For the text-containing cell, return its midpoint in [x, y] coordinate format. 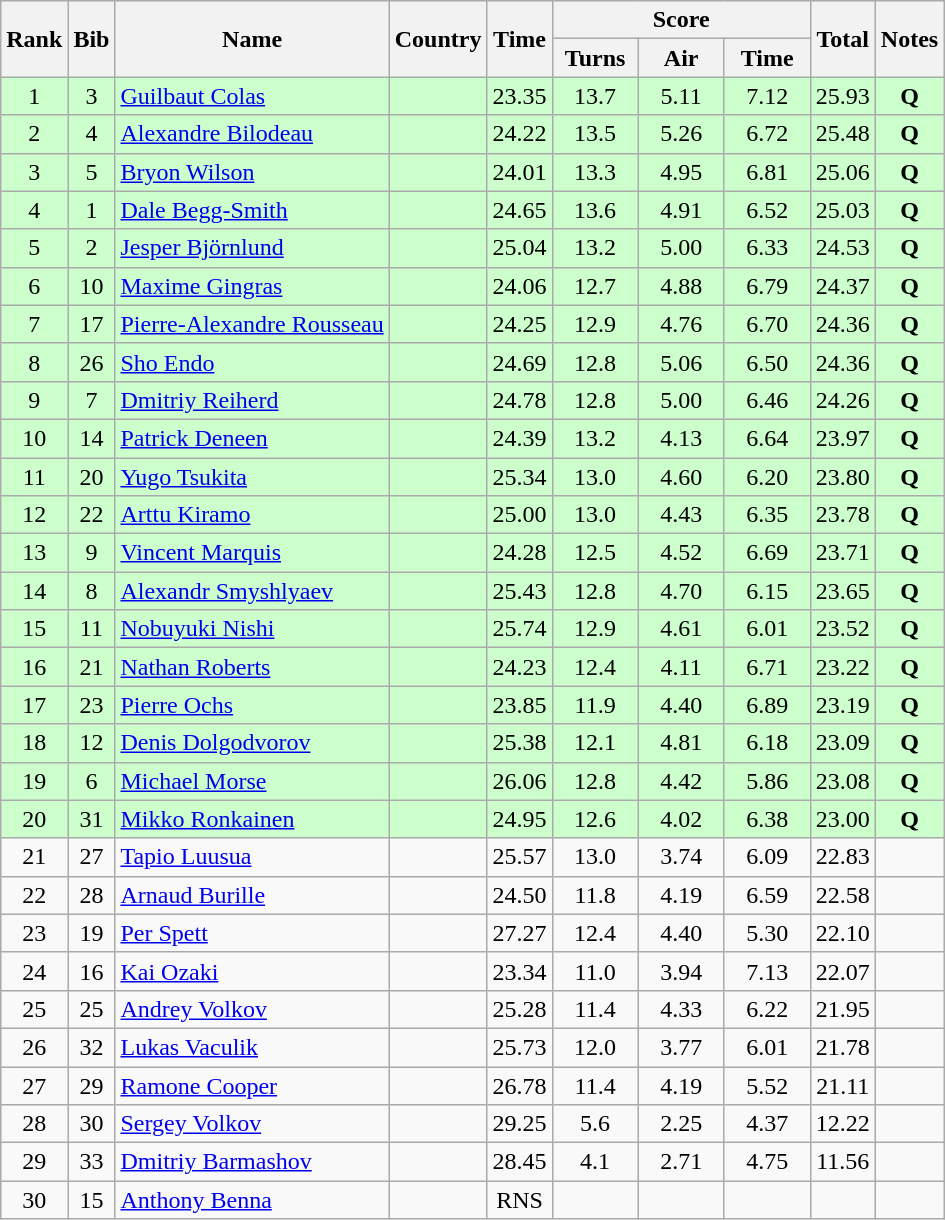
Kai Ozaki [252, 971]
Total [842, 39]
21.11 [842, 1085]
11.56 [842, 1162]
4.81 [681, 743]
25.93 [842, 96]
6.22 [767, 1009]
24.69 [520, 362]
25.00 [520, 515]
6.09 [767, 857]
Score [681, 20]
Country [438, 39]
12.5 [595, 553]
Tapio Luusua [252, 857]
12.0 [595, 1047]
23.52 [842, 629]
32 [92, 1047]
24.95 [520, 819]
Sho Endo [252, 362]
6.50 [767, 362]
24.39 [520, 438]
26.78 [520, 1085]
23.00 [842, 819]
4.42 [681, 781]
23.80 [842, 477]
5.52 [767, 1085]
4.91 [681, 210]
Anthony Benna [252, 1200]
Notes [909, 39]
4.37 [767, 1124]
Alexandre Bilodeau [252, 134]
26.06 [520, 781]
Guilbaut Colas [252, 96]
21.78 [842, 1047]
24.78 [520, 400]
7.12 [767, 96]
4.75 [767, 1162]
24.28 [520, 553]
Dmitriy Reiherd [252, 400]
4.11 [681, 667]
25.03 [842, 210]
6.64 [767, 438]
5.30 [767, 933]
Andrey Volkov [252, 1009]
Dmitriy Barmashov [252, 1162]
Bryon Wilson [252, 172]
4.76 [681, 324]
Pierre-Alexandre Rousseau [252, 324]
4.52 [681, 553]
6.70 [767, 324]
25.38 [520, 743]
13 [34, 553]
23.09 [842, 743]
12.1 [595, 743]
28.45 [520, 1162]
18 [34, 743]
23.65 [842, 591]
Michael Morse [252, 781]
4.43 [681, 515]
4.13 [681, 438]
5.86 [767, 781]
24.25 [520, 324]
12.7 [595, 286]
Alexandr Smyshlyaev [252, 591]
Per Spett [252, 933]
Name [252, 39]
23.08 [842, 781]
22.10 [842, 933]
6.46 [767, 400]
6.89 [767, 705]
Patrick Deneen [252, 438]
Nathan Roberts [252, 667]
24.37 [842, 286]
Ramone Cooper [252, 1085]
2.25 [681, 1124]
24.65 [520, 210]
25.28 [520, 1009]
Denis Dolgodvorov [252, 743]
21.95 [842, 1009]
3.74 [681, 857]
4.61 [681, 629]
6.52 [767, 210]
29.25 [520, 1124]
3.94 [681, 971]
5.11 [681, 96]
Bib [92, 39]
11.8 [595, 895]
Jesper Björnlund [252, 248]
Sergey Volkov [252, 1124]
6.15 [767, 591]
Arnaud Burille [252, 895]
RNS [520, 1200]
Nobuyuki Nishi [252, 629]
4.02 [681, 819]
12.6 [595, 819]
27.27 [520, 933]
Lukas Vaculik [252, 1047]
4.60 [681, 477]
24.26 [842, 400]
11.0 [595, 971]
23.78 [842, 515]
13.5 [595, 134]
6.18 [767, 743]
11.9 [595, 705]
Pierre Ochs [252, 705]
25.06 [842, 172]
25.43 [520, 591]
6.72 [767, 134]
22.58 [842, 895]
25.73 [520, 1047]
Arttu Kiramo [252, 515]
5.06 [681, 362]
7.13 [767, 971]
23.97 [842, 438]
23.71 [842, 553]
4.70 [681, 591]
24.22 [520, 134]
4.88 [681, 286]
6.81 [767, 172]
23.34 [520, 971]
25.57 [520, 857]
31 [92, 819]
22.07 [842, 971]
2.71 [681, 1162]
4.95 [681, 172]
Turns [595, 58]
23.85 [520, 705]
3.77 [681, 1047]
25.74 [520, 629]
6.35 [767, 515]
6.71 [767, 667]
6.59 [767, 895]
Rank [34, 39]
25.48 [842, 134]
24.50 [520, 895]
24 [34, 971]
13.7 [595, 96]
Maxime Gingras [252, 286]
24.23 [520, 667]
Yugo Tsukita [252, 477]
13.6 [595, 210]
33 [92, 1162]
Mikko Ronkainen [252, 819]
25.04 [520, 248]
23.19 [842, 705]
22.83 [842, 857]
6.69 [767, 553]
12.22 [842, 1124]
25.34 [520, 477]
5.26 [681, 134]
24.06 [520, 286]
23.22 [842, 667]
Dale Begg-Smith [252, 210]
6.33 [767, 248]
24.01 [520, 172]
4.33 [681, 1009]
23.35 [520, 96]
13.3 [595, 172]
5.6 [595, 1124]
Vincent Marquis [252, 553]
6.79 [767, 286]
6.20 [767, 477]
Air [681, 58]
6.38 [767, 819]
24.53 [842, 248]
4.1 [595, 1162]
